Provide the (x, y) coordinate of the cell's center where the given text is located.  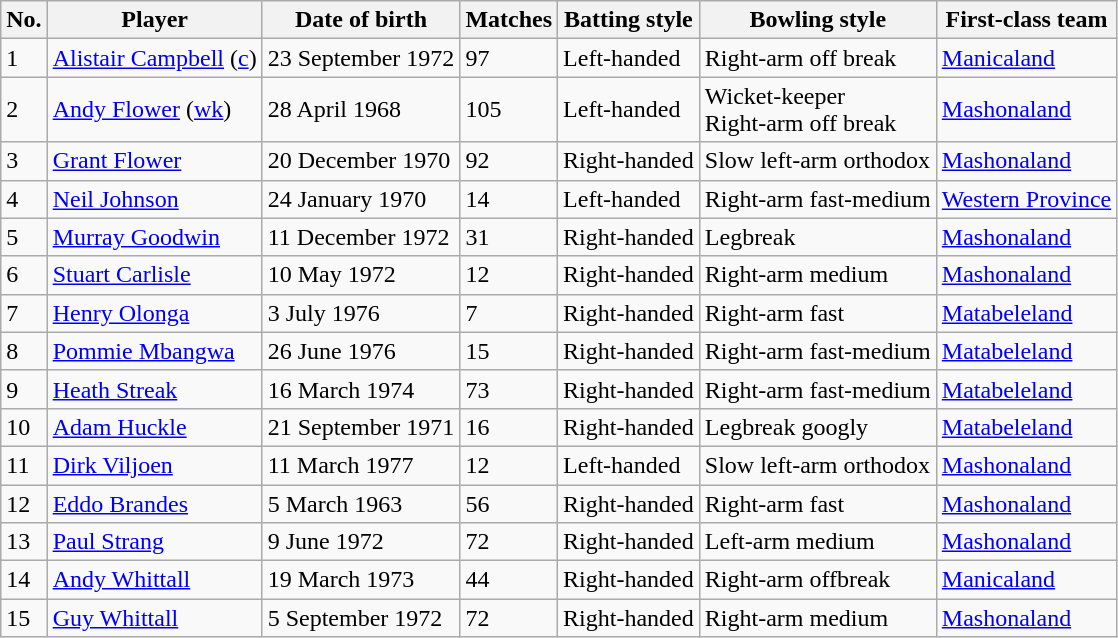
10 (24, 427)
Dirk Viljoen (154, 465)
10 May 1972 (361, 275)
Date of birth (361, 20)
5 September 1972 (361, 618)
Heath Streak (154, 389)
Paul Strang (154, 542)
Grant Flower (154, 161)
Eddo Brandes (154, 503)
Stuart Carlisle (154, 275)
Matches (509, 20)
3 July 1976 (361, 313)
97 (509, 58)
Pommie Mbangwa (154, 351)
6 (24, 275)
20 December 1970 (361, 161)
2 (24, 110)
26 June 1976 (361, 351)
Left-arm medium (818, 542)
Batting style (629, 20)
Guy Whittall (154, 618)
Murray Goodwin (154, 237)
13 (24, 542)
Alistair Campbell (c) (154, 58)
Andy Whittall (154, 580)
Andy Flower (wk) (154, 110)
8 (24, 351)
105 (509, 110)
Legbreak googly (818, 427)
44 (509, 580)
Legbreak (818, 237)
Neil Johnson (154, 199)
Bowling style (818, 20)
Right-arm off break (818, 58)
11 (24, 465)
5 (24, 237)
19 March 1973 (361, 580)
21 September 1971 (361, 427)
Adam Huckle (154, 427)
5 March 1963 (361, 503)
56 (509, 503)
11 December 1972 (361, 237)
9 June 1972 (361, 542)
16 (509, 427)
16 March 1974 (361, 389)
31 (509, 237)
1 (24, 58)
11 March 1977 (361, 465)
23 September 1972 (361, 58)
4 (24, 199)
First-class team (1026, 20)
92 (509, 161)
9 (24, 389)
Right-arm offbreak (818, 580)
28 April 1968 (361, 110)
Wicket-keeperRight-arm off break (818, 110)
Henry Olonga (154, 313)
3 (24, 161)
73 (509, 389)
No. (24, 20)
Player (154, 20)
24 January 1970 (361, 199)
Western Province (1026, 199)
